Return the [x, y] coordinate for the center point of the cell that contains the specified text.  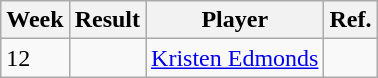
Result [107, 20]
Week [35, 20]
12 [35, 58]
Player [235, 20]
Kristen Edmonds [235, 58]
Ref. [350, 20]
